Scan for the cell matching the given text and deliver its [X, Y] coordinate at center. 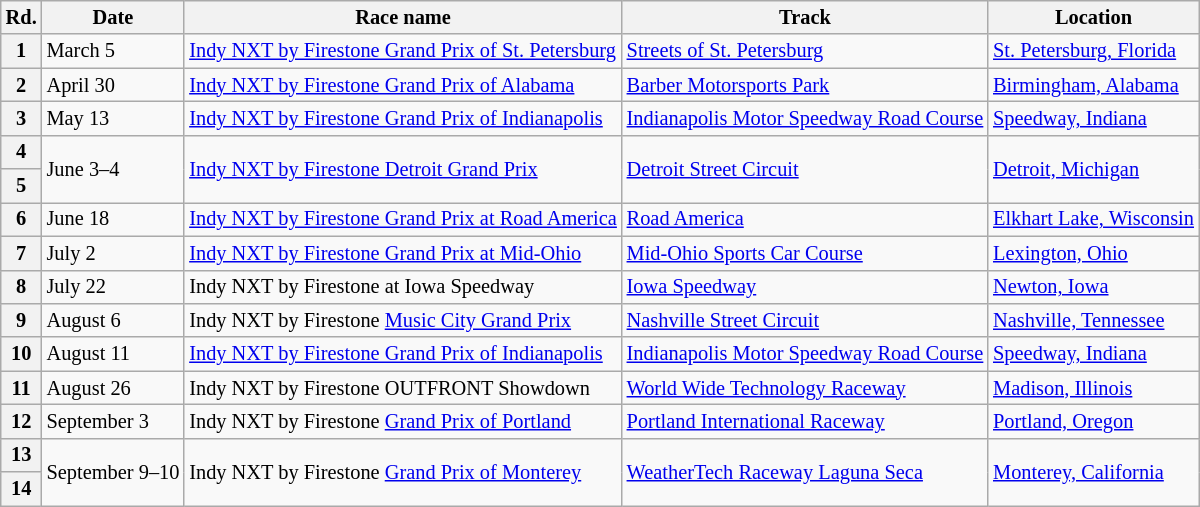
Madison, Illinois [1094, 388]
Monterey, California [1094, 472]
13 [22, 455]
Iowa Speedway [805, 287]
3 [22, 118]
10 [22, 354]
6 [22, 219]
Lexington, Ohio [1094, 253]
WeatherTech Raceway Laguna Seca [805, 472]
June 18 [114, 219]
Nashville Street Circuit [805, 320]
Indy NXT by Firestone Grand Prix at Mid-Ohio [402, 253]
Race name [402, 17]
Nashville, Tennessee [1094, 320]
Birmingham, Alabama [1094, 85]
May 13 [114, 118]
4 [22, 152]
Detroit Street Circuit [805, 168]
Date [114, 17]
Portland, Oregon [1094, 421]
September 3 [114, 421]
Elkhart Lake, Wisconsin [1094, 219]
Indy NXT by Firestone OUTFRONT Showdown [402, 388]
Track [805, 17]
Portland International Raceway [805, 421]
August 6 [114, 320]
Indy NXT by Firestone Grand Prix at Road America [402, 219]
Detroit, Michigan [1094, 168]
Indy NXT by Firestone Grand Prix of Monterey [402, 472]
5 [22, 186]
Barber Motorsports Park [805, 85]
2 [22, 85]
1 [22, 51]
July 2 [114, 253]
Mid-Ohio Sports Car Course [805, 253]
7 [22, 253]
July 22 [114, 287]
11 [22, 388]
Streets of St. Petersburg [805, 51]
August 26 [114, 388]
Newton, Iowa [1094, 287]
8 [22, 287]
Indy NXT by Firestone Music City Grand Prix [402, 320]
September 9–10 [114, 472]
Road America [805, 219]
April 30 [114, 85]
9 [22, 320]
Indy NXT by Firestone Detroit Grand Prix [402, 168]
March 5 [114, 51]
Location [1094, 17]
June 3–4 [114, 168]
Indy NXT by Firestone Grand Prix of Alabama [402, 85]
12 [22, 421]
Indy NXT by Firestone Grand Prix of Portland [402, 421]
Indy NXT by Firestone at Iowa Speedway [402, 287]
Rd. [22, 17]
Indy NXT by Firestone Grand Prix of St. Petersburg [402, 51]
14 [22, 489]
August 11 [114, 354]
World Wide Technology Raceway [805, 388]
St. Petersburg, Florida [1094, 51]
